Return (X, Y) of the center of cell containing provided text 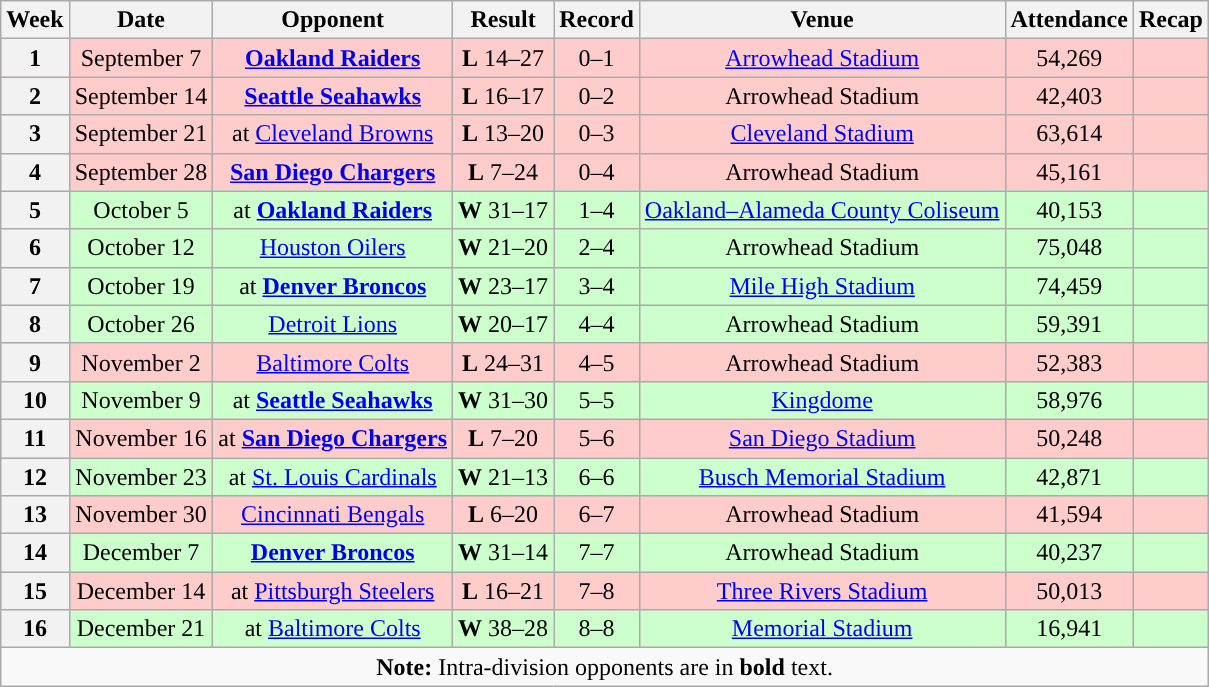
L 24–31 (504, 362)
Opponent (333, 20)
W 31–17 (504, 210)
42,403 (1069, 96)
W 21–13 (504, 477)
September 7 (141, 58)
5–6 (597, 438)
0–2 (597, 96)
Cincinnati Bengals (333, 515)
October 12 (141, 248)
November 30 (141, 515)
Week (35, 20)
at Cleveland Browns (333, 134)
2–4 (597, 248)
58,976 (1069, 400)
Date (141, 20)
November 23 (141, 477)
Detroit Lions (333, 324)
Recap (1170, 20)
October 5 (141, 210)
Kingdome (822, 400)
40,153 (1069, 210)
41,594 (1069, 515)
Baltimore Colts (333, 362)
1 (35, 58)
63,614 (1069, 134)
September 21 (141, 134)
September 28 (141, 172)
9 (35, 362)
8 (35, 324)
6–6 (597, 477)
Result (504, 20)
Seattle Seahawks (333, 96)
October 26 (141, 324)
15 (35, 591)
W 21–20 (504, 248)
December 14 (141, 591)
October 19 (141, 286)
November 2 (141, 362)
42,871 (1069, 477)
3 (35, 134)
San Diego Stadium (822, 438)
Record (597, 20)
75,048 (1069, 248)
52,383 (1069, 362)
5 (35, 210)
L 16–21 (504, 591)
W 31–14 (504, 553)
Note: Intra-division opponents are in bold text. (605, 667)
L 6–20 (504, 515)
7–8 (597, 591)
Attendance (1069, 20)
at Seattle Seahawks (333, 400)
November 9 (141, 400)
50,013 (1069, 591)
W 38–28 (504, 629)
4 (35, 172)
Denver Broncos (333, 553)
W 23–17 (504, 286)
10 (35, 400)
50,248 (1069, 438)
Oakland Raiders (333, 58)
45,161 (1069, 172)
Cleveland Stadium (822, 134)
7 (35, 286)
L 7–20 (504, 438)
59,391 (1069, 324)
13 (35, 515)
L 16–17 (504, 96)
Oakland–Alameda County Coliseum (822, 210)
September 14 (141, 96)
at Oakland Raiders (333, 210)
16,941 (1069, 629)
November 16 (141, 438)
December 21 (141, 629)
7–7 (597, 553)
74,459 (1069, 286)
0–4 (597, 172)
Mile High Stadium (822, 286)
12 (35, 477)
W 31–30 (504, 400)
December 7 (141, 553)
8–8 (597, 629)
W 20–17 (504, 324)
16 (35, 629)
5–5 (597, 400)
Busch Memorial Stadium (822, 477)
14 (35, 553)
1–4 (597, 210)
Three Rivers Stadium (822, 591)
at Pittsburgh Steelers (333, 591)
L 7–24 (504, 172)
2 (35, 96)
54,269 (1069, 58)
L 14–27 (504, 58)
11 (35, 438)
40,237 (1069, 553)
Venue (822, 20)
San Diego Chargers (333, 172)
6 (35, 248)
3–4 (597, 286)
Houston Oilers (333, 248)
Memorial Stadium (822, 629)
4–4 (597, 324)
0–1 (597, 58)
at Denver Broncos (333, 286)
4–5 (597, 362)
at St. Louis Cardinals (333, 477)
at San Diego Chargers (333, 438)
6–7 (597, 515)
L 13–20 (504, 134)
0–3 (597, 134)
at Baltimore Colts (333, 629)
